Return the (X, Y) coordinate for the center point of the cell that contains the specified text.  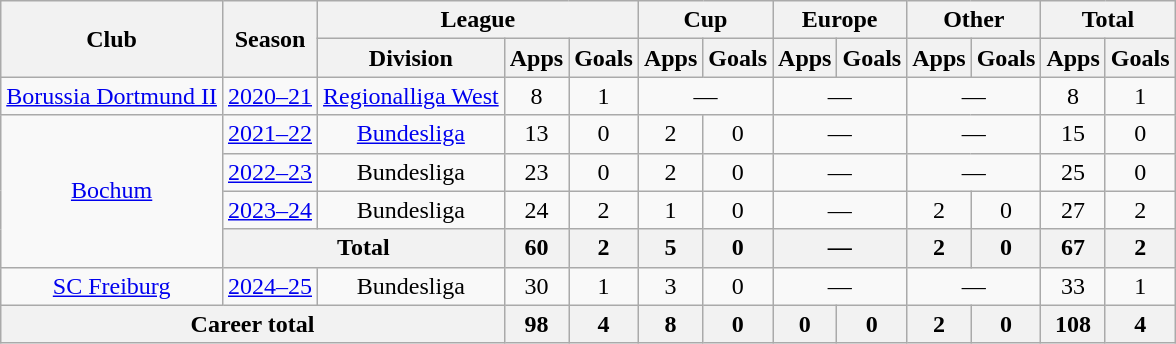
24 (536, 210)
15 (1073, 134)
League (478, 20)
Season (270, 39)
Europe (840, 20)
Borussia Dortmund II (112, 96)
5 (670, 248)
3 (670, 286)
67 (1073, 248)
23 (536, 172)
33 (1073, 286)
Bochum (112, 191)
27 (1073, 210)
Division (412, 58)
13 (536, 134)
98 (536, 324)
2023–24 (270, 210)
2020–21 (270, 96)
2022–23 (270, 172)
2021–22 (270, 134)
Regionalliga West (412, 96)
Other (974, 20)
25 (1073, 172)
60 (536, 248)
30 (536, 286)
108 (1073, 324)
SC Freiburg (112, 286)
Club (112, 39)
Cup (705, 20)
Career total (252, 324)
2024–25 (270, 286)
